From the cell containing the given text, extract its center point as [X, Y] coordinate. 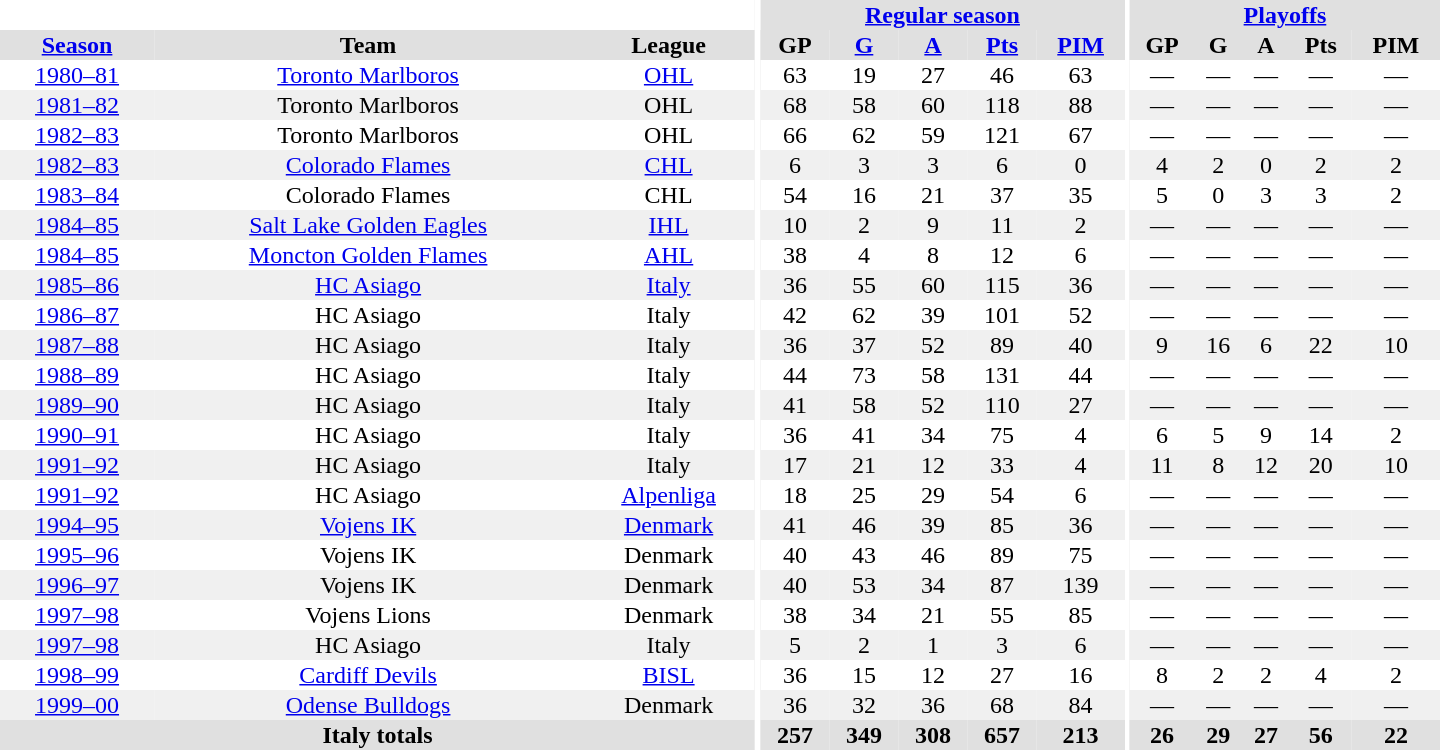
1985–86 [77, 285]
1980–81 [77, 75]
Cardiff Devils [368, 675]
Team [368, 45]
308 [932, 735]
1987–88 [77, 345]
15 [864, 675]
1999–00 [77, 705]
Moncton Golden Flames [368, 255]
87 [1002, 585]
AHL [668, 255]
131 [1002, 375]
110 [1002, 405]
43 [864, 555]
26 [1162, 735]
115 [1002, 285]
32 [864, 705]
56 [1321, 735]
BISL [668, 675]
Regular season [942, 15]
Vojens Lions [368, 615]
1990–91 [77, 435]
19 [864, 75]
1994–95 [77, 525]
Odense Bulldogs [368, 705]
Italy totals [378, 735]
Salt Lake Golden Eagles [368, 225]
Season [77, 45]
14 [1321, 435]
Playoffs [1285, 15]
1986–87 [77, 315]
88 [1081, 105]
IHL [668, 225]
33 [1002, 465]
League [668, 45]
1998–99 [77, 675]
66 [794, 135]
67 [1081, 135]
257 [794, 735]
139 [1081, 585]
59 [932, 135]
Alpenliga [668, 495]
349 [864, 735]
1996–97 [77, 585]
20 [1321, 465]
657 [1002, 735]
213 [1081, 735]
17 [794, 465]
35 [1081, 195]
101 [1002, 315]
1989–90 [77, 405]
53 [864, 585]
73 [864, 375]
42 [794, 315]
1995–96 [77, 555]
84 [1081, 705]
1988–89 [77, 375]
118 [1002, 105]
121 [1002, 135]
1983–84 [77, 195]
18 [794, 495]
1981–82 [77, 105]
25 [864, 495]
1 [932, 645]
